Pinpoint the cell where the given text exists, returning its [X, Y] midpoint coordinate. 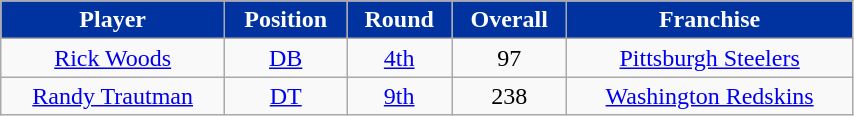
9th [400, 96]
DB [286, 58]
Randy Trautman [113, 96]
Pittsburgh Steelers [710, 58]
Overall [510, 20]
4th [400, 58]
Franchise [710, 20]
Round [400, 20]
Position [286, 20]
Rick Woods [113, 58]
DT [286, 96]
Washington Redskins [710, 96]
Player [113, 20]
97 [510, 58]
238 [510, 96]
